Locate the cell with the specified text and output its [X, Y] center coordinate. 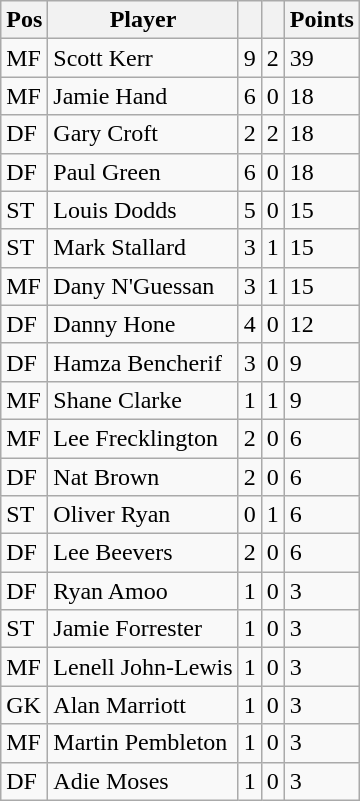
5 [250, 210]
Points [322, 20]
Ryan Amoo [143, 591]
Lenell John-Lewis [143, 667]
Martin Pembleton [143, 743]
Lee Frecklington [143, 438]
Jamie Hand [143, 96]
Louis Dodds [143, 210]
Nat Brown [143, 477]
Hamza Bencherif [143, 362]
Mark Stallard [143, 248]
Gary Croft [143, 134]
Alan Marriott [143, 705]
Adie Moses [143, 781]
Jamie Forrester [143, 629]
12 [322, 324]
Scott Kerr [143, 58]
Danny Hone [143, 324]
Player [143, 20]
Dany N'Guessan [143, 286]
Shane Clarke [143, 400]
39 [322, 58]
Oliver Ryan [143, 515]
4 [250, 324]
Lee Beevers [143, 553]
GK [24, 705]
Pos [24, 20]
Paul Green [143, 172]
